For the text-containing cell, return its midpoint in (x, y) coordinate format. 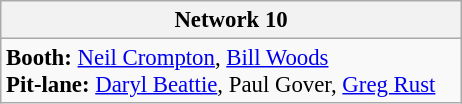
Network 10 (232, 20)
Booth: Neil Crompton, Bill WoodsPit-lane: Daryl Beattie, Paul Gover, Greg Rust (232, 72)
